Capture the cell that displays the provided text and extract its [X, Y] central coordinate. 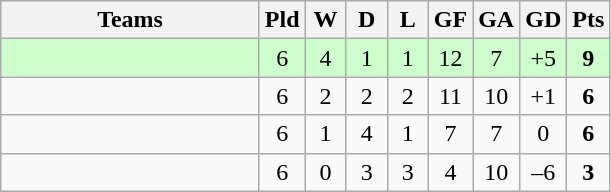
+5 [544, 58]
W [326, 20]
12 [450, 58]
GF [450, 20]
L [408, 20]
Pts [588, 20]
–6 [544, 172]
GA [496, 20]
11 [450, 96]
Teams [130, 20]
9 [588, 58]
Pld [282, 20]
+1 [544, 96]
D [366, 20]
GD [544, 20]
